From the cell containing the given text, extract its center point as (x, y) coordinate. 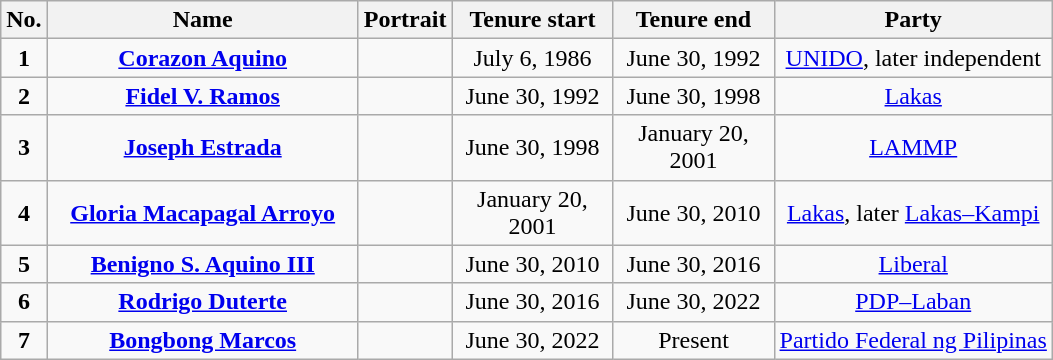
2 (24, 96)
Lakas (913, 96)
Present (694, 340)
Rodrigo Duterte (202, 302)
1 (24, 58)
Corazon Aquino (202, 58)
Benigno S. Aquino III (202, 264)
LAMMP (913, 148)
Party (913, 20)
Gloria Macapagal Arroyo (202, 212)
5 (24, 264)
Joseph Estrada (202, 148)
Bongbong Marcos (202, 340)
July 6, 1986 (532, 58)
4 (24, 212)
Liberal (913, 264)
Portrait (405, 20)
UNIDO, later independent (913, 58)
Tenure end (694, 20)
Tenure start (532, 20)
Name (202, 20)
Lakas, later Lakas–Kampi (913, 212)
7 (24, 340)
PDP–Laban (913, 302)
3 (24, 148)
No. (24, 20)
Partido Federal ng Pilipinas (913, 340)
Fidel V. Ramos (202, 96)
6 (24, 302)
